From the cell containing the given text, extract its center point as (x, y) coordinate. 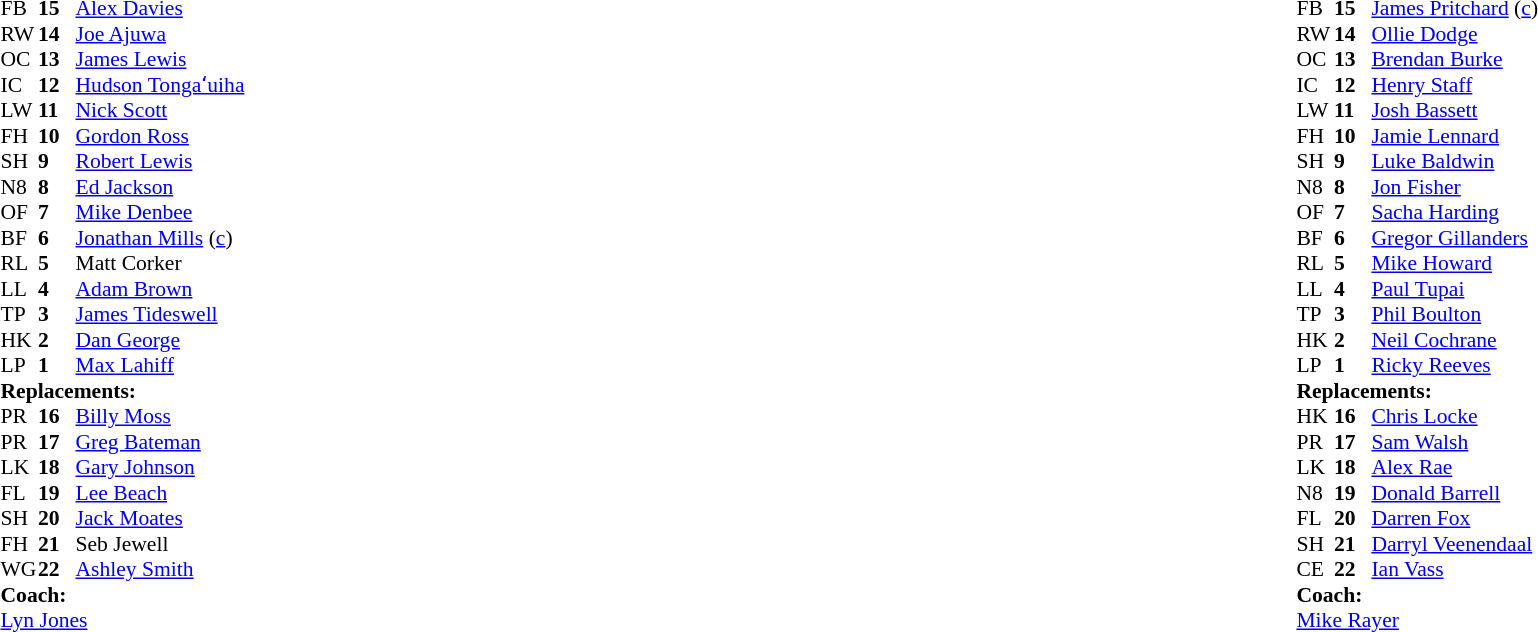
Greg Bateman (160, 442)
Dan George (160, 340)
Jon Fisher (1454, 187)
Darren Fox (1454, 519)
Matt Corker (160, 263)
Ashley Smith (160, 569)
CE (1315, 569)
Sacha Harding (1454, 213)
Neil Cochrane (1454, 340)
Luke Baldwin (1454, 161)
Alex Rae (1454, 467)
Sam Walsh (1454, 442)
Robert Lewis (160, 161)
Gary Johnson (160, 467)
WG (19, 569)
Darryl Veenendaal (1454, 544)
Phil Boulton (1454, 315)
Mike Denbee (160, 213)
Josh Bassett (1454, 111)
Ed Jackson (160, 187)
Nick Scott (160, 111)
Joe Ajuwa (160, 34)
Jonathan Mills (c) (160, 238)
Jack Moates (160, 519)
Jamie Lennard (1454, 136)
Ollie Dodge (1454, 34)
Paul Tupai (1454, 289)
Donald Barrell (1454, 493)
Adam Brown (160, 289)
Henry Staff (1454, 85)
Lee Beach (160, 493)
Mike Howard (1454, 263)
Ricky Reeves (1454, 365)
James Lewis (160, 59)
Max Lahiff (160, 365)
Seb Jewell (160, 544)
Gordon Ross (160, 136)
Hudson Tongaʻuiha (160, 85)
James Tideswell (160, 315)
Chris Locke (1454, 417)
Billy Moss (160, 417)
Ian Vass (1454, 569)
Brendan Burke (1454, 59)
Gregor Gillanders (1454, 238)
